Scan for the cell matching the given text and deliver its [x, y] coordinate at center. 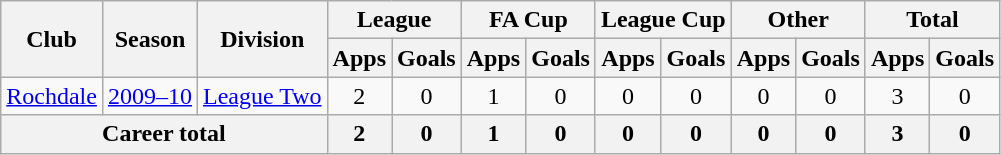
Season [150, 39]
Total [932, 20]
Club [52, 39]
League Cup [663, 20]
League Two [263, 96]
2009–10 [150, 96]
Other [798, 20]
FA Cup [528, 20]
Rochdale [52, 96]
League [394, 20]
Career total [164, 134]
Division [263, 39]
